Capture the cell that displays the provided text and extract its [x, y] central coordinate. 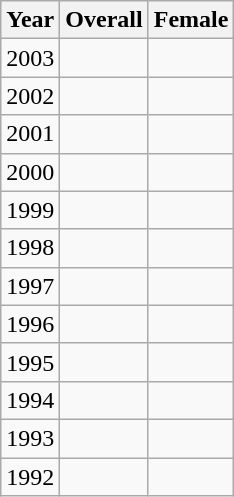
Year [30, 20]
1992 [30, 477]
2000 [30, 172]
1998 [30, 248]
2002 [30, 96]
1994 [30, 400]
Overall [104, 20]
1995 [30, 362]
1997 [30, 286]
1996 [30, 324]
Female [191, 20]
1993 [30, 438]
2001 [30, 134]
2003 [30, 58]
1999 [30, 210]
